For the text-containing cell, return its midpoint in [x, y] coordinate format. 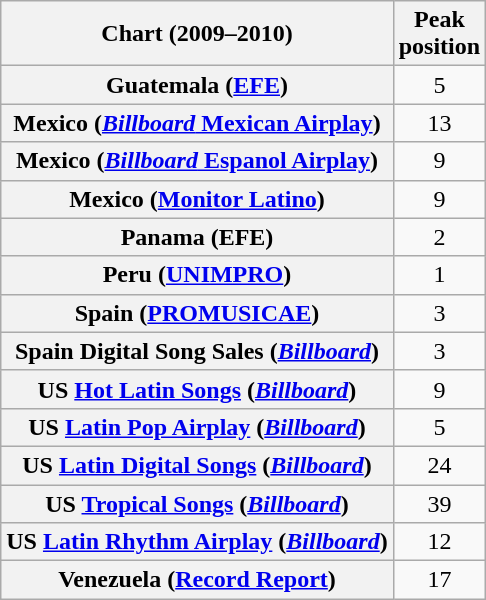
17 [439, 580]
Peakposition [439, 34]
1 [439, 275]
Mexico (Monitor Latino) [197, 199]
24 [439, 465]
Panama (EFE) [197, 237]
Spain (PROMUSICAE) [197, 313]
13 [439, 123]
US Tropical Songs (Billboard) [197, 503]
Mexico (Billboard Mexican Airplay) [197, 123]
Guatemala (EFE) [197, 85]
12 [439, 542]
US Latin Rhythm Airplay (Billboard) [197, 542]
US Latin Digital Songs (Billboard) [197, 465]
39 [439, 503]
Mexico (Billboard Espanol Airplay) [197, 161]
2 [439, 237]
Venezuela (Record Report) [197, 580]
Peru (UNIMPRO) [197, 275]
US Latin Pop Airplay (Billboard) [197, 427]
US Hot Latin Songs (Billboard) [197, 389]
Chart (2009–2010) [197, 34]
Spain Digital Song Sales (Billboard) [197, 351]
